Determine the [X, Y] coordinate at the center of the cell enclosing the given text.  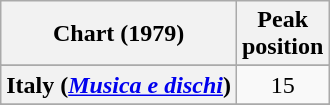
15 [282, 85]
Italy (Musica e dischi) [119, 85]
Peakposition [282, 34]
Chart (1979) [119, 34]
